Determine the (X, Y) coordinate at the center of the cell enclosing the given text.  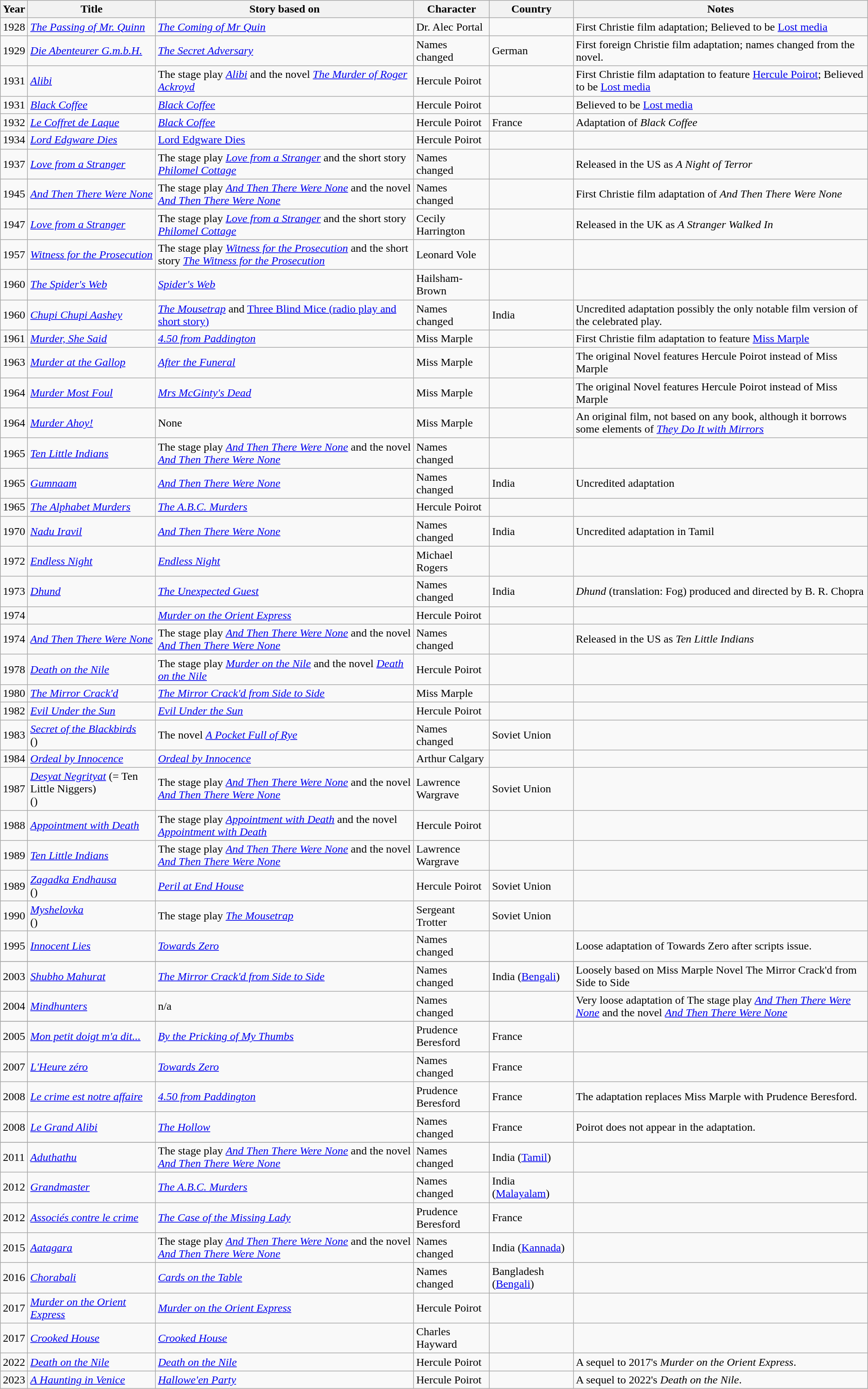
2022 (14, 1362)
The Alphabet Murders (92, 507)
Loosely based on Miss Marple Novel The Mirror Crack'd from Side to Side (721, 976)
1978 (14, 669)
The Spider's Web (92, 285)
Murder at the Gallop (92, 363)
1984 (14, 759)
L'Heure zéro (92, 1066)
Le Grand Alibi (92, 1127)
Dhund (translation: Fog) produced and directed by B. R. Chopra (721, 592)
2003 (14, 976)
Alibi (92, 81)
Poirot does not appear in the adaptation. (721, 1127)
Nadu Iravil (92, 531)
The stage play Appointment with Death and the novel Appointment with Death (285, 825)
Peril at End House (285, 886)
The Case of the Missing Lady (285, 1217)
The Mirror Crack'd (92, 693)
Associés contre le crime (92, 1217)
1963 (14, 363)
Murder Ahoy! (92, 423)
Murder, She Said (92, 339)
2011 (14, 1157)
India (Tamil) (531, 1157)
The Mousetrap and Three Blind Mice (radio play and short story) (285, 314)
Grandmaster (92, 1187)
Dr. Alec Portal (452, 27)
1929 (14, 51)
Secret of the Blackbirds () (92, 734)
1928 (14, 27)
2016 (14, 1278)
Aduthathu (92, 1157)
Leonard Vole (452, 254)
The Unexpected Guest (285, 592)
2015 (14, 1248)
Dhund (92, 592)
Desyat Negrityat (= Ten Little Niggers)() (92, 789)
India (Malayalam) (531, 1187)
Die Abenteurer G.m.b.H. (92, 51)
The stage play Alibi and the novel The Murder of Roger Ackroyd (285, 81)
Le crime est notre affaire (92, 1097)
A sequel to 2022's Death on the Nile. (721, 1380)
1980 (14, 693)
First foreign Christie film adaptation; names changed from the novel. (721, 51)
None (285, 423)
1990 (14, 916)
Adaptation of Black Coffee (721, 122)
Mrs McGinty's Dead (285, 393)
Gumnaam (92, 483)
First Christie film adaptation of And Then There Were None (721, 194)
Innocent Lies (92, 946)
Spider's Web (285, 285)
Country (531, 9)
The stage play The Mousetrap (285, 916)
India (Kannada) (531, 1248)
A sequel to 2017's Murder on the Orient Express. (721, 1362)
Uncredited adaptation possibly the only notable film version of the celebrated play. (721, 314)
1995 (14, 946)
Charles Hayward (452, 1338)
Hallowe'en Party (285, 1380)
Released in the US as Ten Little Indians (721, 639)
The Coming of Mr Quin (285, 27)
First Christie film adaptation to feature Miss Marple (721, 339)
Mon petit doigt m'a dit... (92, 1037)
Le Coffret de Laque (92, 122)
A Haunting in Venice (92, 1380)
Hailsham-Brown (452, 285)
Appointment with Death (92, 825)
Cecily Harrington (452, 224)
First Christie film adaptation; Believed to be Lost media (721, 27)
Aatagara (92, 1248)
2004 (14, 1006)
First Christie film adaptation to feature Hercule Poirot; Believed to be Lost media (721, 81)
The stage play Murder on the Nile and the novel Death on the Nile (285, 669)
Chorabali (92, 1278)
1947 (14, 224)
1982 (14, 711)
1934 (14, 140)
German (531, 51)
Arthur Calgary (452, 759)
Myshelovka () (92, 916)
Murder Most Foul (92, 393)
Chupi Chupi Aashey (92, 314)
Mindhunters (92, 1006)
1987 (14, 789)
Very loose adaptation of The stage play And Then There Were None and the novel And Then There Were None (721, 1006)
2007 (14, 1066)
Uncredited adaptation in Tamil (721, 531)
The adaptation replaces Miss Marple with Prudence Beresford. (721, 1097)
Believed to be Lost media (721, 105)
1988 (14, 825)
n/a (285, 1006)
1983 (14, 734)
Character (452, 9)
India (Bengali) (531, 976)
1973 (14, 592)
An original film, not based on any book, although it borrows some elements of They Do It with Mirrors (721, 423)
1972 (14, 561)
Uncredited adaptation (721, 483)
1970 (14, 531)
The Secret Adversary (285, 51)
1957 (14, 254)
1945 (14, 194)
Michael Rogers (452, 561)
Witness for the Prosecution (92, 254)
Released in the UK as A Stranger Walked In (721, 224)
1932 (14, 122)
Loose adaptation of Towards Zero after scripts issue. (721, 946)
By the Pricking of My Thumbs (285, 1037)
The stage play Witness for the Prosecution and the short story The Witness for the Prosecution (285, 254)
2005 (14, 1037)
Cards on the Table (285, 1278)
Year (14, 9)
1961 (14, 339)
Sergeant Trotter (452, 916)
Story based on (285, 9)
After the Funeral (285, 363)
Notes (721, 9)
Released in the US as A Night of Terror (721, 164)
Title (92, 9)
The novel A Pocket Full of Rye (285, 734)
Shubho Mahurat (92, 976)
2023 (14, 1380)
1937 (14, 164)
The Hollow (285, 1127)
Zagadka Endhausa () (92, 886)
Bangladesh (Bengali) (531, 1278)
The Passing of Mr. Quinn (92, 27)
